Identify which cell holds the provided text, then report its [X, Y] central coordinate. 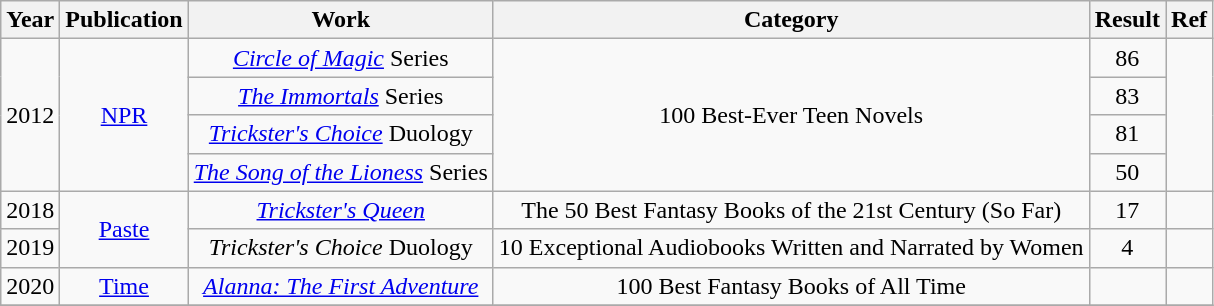
The 50 Best Fantasy Books of the 21st Century (So Far) [791, 210]
Trickster's Queen [340, 210]
Circle of Magic Series [340, 58]
Year [30, 20]
83 [1127, 96]
100 Best-Ever Teen Novels [791, 115]
Paste [124, 229]
17 [1127, 210]
Result [1127, 20]
The Song of the Lioness Series [340, 172]
2020 [30, 286]
The Immortals Series [340, 96]
100 Best Fantasy Books of All Time [791, 286]
NPR [124, 115]
2012 [30, 115]
86 [1127, 58]
50 [1127, 172]
Ref [1190, 20]
Work [340, 20]
Category [791, 20]
Alanna: The First Adventure [340, 286]
81 [1127, 134]
Publication [124, 20]
2018 [30, 210]
10 Exceptional Audiobooks Written and Narrated by Women [791, 248]
2019 [30, 248]
4 [1127, 248]
Time [124, 286]
